Provide the (X, Y) coordinate of the cell's center where the given text is located.  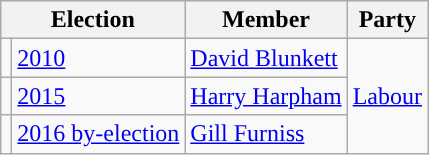
Member (266, 20)
Harry Harpham (266, 96)
2016 by-election (98, 134)
David Blunkett (266, 58)
Party (387, 20)
2010 (98, 58)
Election (93, 20)
2015 (98, 96)
Gill Furniss (266, 134)
Labour (387, 96)
